From the cell containing the given text, extract its center point as [x, y] coordinate. 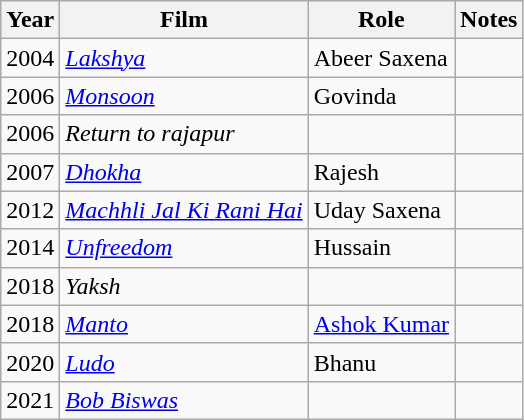
Year [30, 20]
Dhokha [184, 172]
Hussain [381, 248]
Rajesh [381, 172]
Machhli Jal Ki Rani Hai [184, 210]
Return to rajapur [184, 134]
Unfreedom [184, 248]
Lakshya [184, 58]
Abeer Saxena [381, 58]
Bob Biswas [184, 400]
Role [381, 20]
Bhanu [381, 362]
Notes [489, 20]
Film [184, 20]
Manto [184, 324]
2012 [30, 210]
Monsoon [184, 96]
Yaksh [184, 286]
Govinda [381, 96]
2004 [30, 58]
Uday Saxena [381, 210]
2020 [30, 362]
Ludo [184, 362]
2014 [30, 248]
2007 [30, 172]
2021 [30, 400]
Ashok Kumar [381, 324]
